For the text-containing cell, return its midpoint in [x, y] coordinate format. 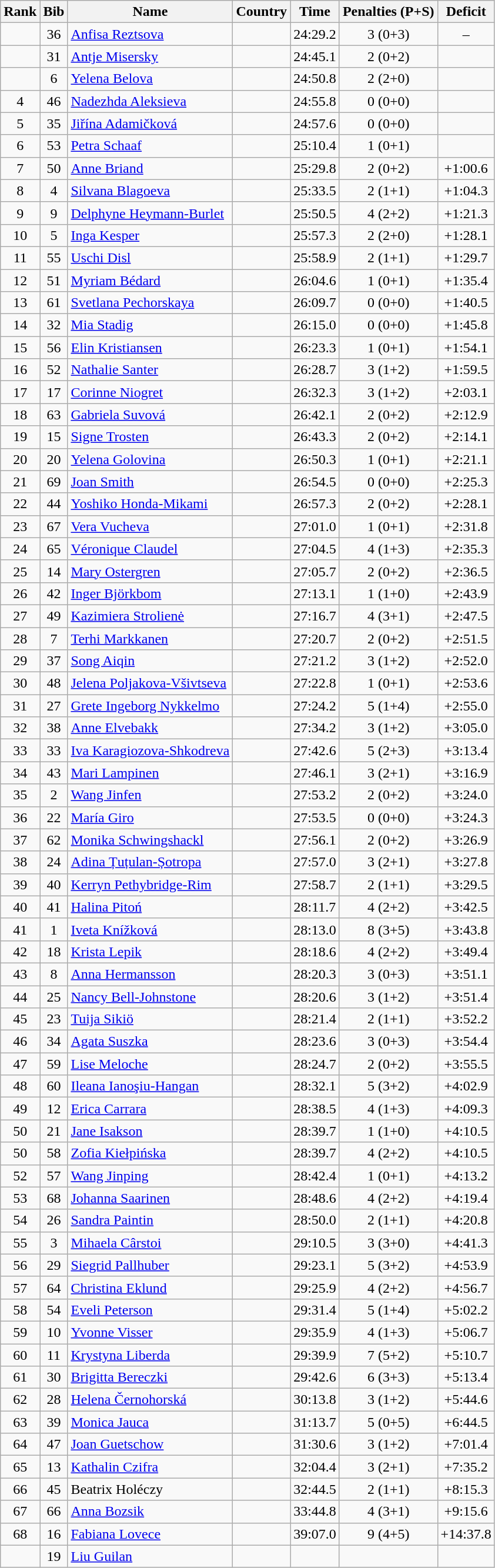
Iva Karagiozova-Shkodreva [150, 750]
Name [150, 12]
Vera Vucheva [150, 526]
Rank [20, 12]
Brigitta Bereczki [150, 1377]
+2:21.1 [466, 459]
Inga Kesper [150, 235]
+1:28.1 [466, 235]
Antje Misersky [150, 56]
31:13.7 [315, 1422]
+2:51.5 [466, 638]
Krystyna Liberda [150, 1355]
+4:20.8 [466, 1220]
25:58.9 [315, 258]
33:44.8 [315, 1512]
29:35.9 [315, 1332]
Anfisa Reztsova [150, 34]
Terhi Markkanen [150, 638]
27:56.1 [315, 840]
Anne Elvebakk [150, 728]
Silvana Blagoeva [150, 191]
27:04.5 [315, 549]
27:58.7 [315, 885]
Gabriela Suvová [150, 415]
+3:51.1 [466, 974]
+1:21.3 [466, 213]
+2:36.5 [466, 571]
+4:13.2 [466, 1176]
+3:05.0 [466, 728]
Yelena Belova [150, 79]
Time [315, 12]
28:20.3 [315, 974]
28:32.1 [315, 1086]
5 (2+3) [388, 750]
+9:15.6 [466, 1512]
Kerryn Pethybridge-Rim [150, 885]
Ileana Ianoşiu-Hangan [150, 1086]
26:32.3 [315, 392]
+2:14.1 [466, 437]
Kathalin Czifra [150, 1467]
Agata Suszka [150, 1042]
32:04.4 [315, 1467]
51 [54, 281]
Fabiana Lovece [150, 1534]
Wang Jinfen [150, 795]
28:23.6 [315, 1042]
Wang Jinping [150, 1176]
+3:26.9 [466, 840]
26:54.5 [315, 482]
– [466, 34]
Eveli Peterson [150, 1310]
+4:56.7 [466, 1287]
27:13.1 [315, 593]
Corinne Niogret [150, 392]
24:45.1 [315, 56]
+5:44.6 [466, 1400]
27:22.8 [315, 683]
+2:12.9 [466, 415]
+3:49.4 [466, 952]
24:29.2 [315, 34]
+1:54.1 [466, 348]
María Giro [150, 818]
Siegrid Pallhuber [150, 1265]
+3:54.4 [466, 1042]
+3:43.8 [466, 929]
+2:03.1 [466, 392]
26:04.6 [315, 281]
+3:55.5 [466, 1064]
32:44.5 [315, 1489]
Myriam Bédard [150, 281]
Petra Schaaf [150, 146]
Mia Stadig [150, 325]
Svetlana Pechorskaya [150, 303]
27:42.6 [315, 750]
25:29.8 [315, 168]
24:55.8 [315, 101]
+3:51.4 [466, 997]
Monica Jauca [150, 1422]
2 [54, 795]
Krista Lepik [150, 952]
+2:55.0 [466, 706]
Jiřína Adamičková [150, 124]
39:07.0 [315, 1534]
Lise Meloche [150, 1064]
+1:35.4 [466, 281]
1 [54, 929]
+7:35.2 [466, 1467]
Monika Schwingshackl [150, 840]
9 (4+5) [388, 1534]
+2:43.9 [466, 593]
+1:59.5 [466, 370]
29:39.9 [315, 1355]
28:13.0 [315, 929]
25:50.5 [315, 213]
29:10.5 [315, 1243]
Zofia Kiełpińska [150, 1153]
29:42.6 [315, 1377]
27:16.7 [315, 616]
+3:52.2 [466, 1019]
25:57.3 [315, 235]
+3:29.5 [466, 885]
+4:53.9 [466, 1265]
29:23.1 [315, 1265]
Delphyne Heymann-Burlet [150, 213]
6 (3+3) [388, 1377]
+3:24.0 [466, 795]
+2:28.1 [466, 504]
28:48.6 [315, 1198]
Inger Björkbom [150, 593]
28:21.4 [315, 1019]
+4:09.3 [466, 1109]
29:31.4 [315, 1310]
+1:00.6 [466, 168]
Liu Guilan [150, 1556]
26:50.3 [315, 459]
Country [262, 12]
28:11.7 [315, 907]
27:53.2 [315, 795]
25:33.5 [315, 191]
+4:19.4 [466, 1198]
Yoshiko Honda-Mikami [150, 504]
Nancy Bell-Johnstone [150, 997]
Joan Smith [150, 482]
+7:01.4 [466, 1444]
+3:24.3 [466, 818]
27:21.2 [315, 661]
Johanna Saarinen [150, 1198]
Jane Isakson [150, 1131]
+5:13.4 [466, 1377]
Nadezhda Aleksieva [150, 101]
24:50.8 [315, 79]
28:24.7 [315, 1064]
Kazimiera Strolienė [150, 616]
Mary Ostergren [150, 571]
Tuija Sikiö [150, 1019]
27:20.7 [315, 638]
7 (5+2) [388, 1355]
3 [54, 1243]
25:10.4 [315, 146]
27:34.2 [315, 728]
+14:37.8 [466, 1534]
Iveta Knížková [150, 929]
24:57.6 [315, 124]
Deficit [466, 12]
27:53.5 [315, 818]
28:20.6 [315, 997]
+1:45.8 [466, 325]
26:28.7 [315, 370]
Bib [54, 12]
28:42.4 [315, 1176]
69 [54, 482]
+3:16.9 [466, 773]
+2:25.3 [466, 482]
Uschi Disl [150, 258]
Christina Eklund [150, 1287]
30:13.8 [315, 1400]
28:50.0 [315, 1220]
26:23.3 [315, 348]
Mihaela Cârstoi [150, 1243]
+1:29.7 [466, 258]
8 (3+5) [388, 929]
5 (0+5) [388, 1422]
Anna Hermansson [150, 974]
Anna Bozsik [150, 1512]
+1:04.3 [466, 191]
Joan Guetschow [150, 1444]
26:43.3 [315, 437]
Penalties (P+S) [388, 12]
Mari Lampinen [150, 773]
Halina Pitoń [150, 907]
29:25.9 [315, 1287]
+3:42.5 [466, 907]
27:46.1 [315, 773]
+5:06.7 [466, 1332]
27:01.0 [315, 526]
+5:10.7 [466, 1355]
+2:47.5 [466, 616]
26:15.0 [315, 325]
28:18.6 [315, 952]
+8:15.3 [466, 1489]
+2:52.0 [466, 661]
Song Aiqin [150, 661]
26:57.3 [315, 504]
26:42.1 [315, 415]
+4:02.9 [466, 1086]
Véronique Claudel [150, 549]
Beatrix Holéczy [150, 1489]
+1:40.5 [466, 303]
Elin Kristiansen [150, 348]
Signe Trosten [150, 437]
Adina Țuțulan-Șotropa [150, 862]
27:05.7 [315, 571]
Anne Briand [150, 168]
+4:41.3 [466, 1243]
31:30.6 [315, 1444]
Yelena Golovina [150, 459]
3 (3+0) [388, 1243]
Nathalie Santer [150, 370]
+5:02.2 [466, 1310]
Helena Černohorská [150, 1400]
+3:13.4 [466, 750]
28:38.5 [315, 1109]
Erica Carrara [150, 1109]
26:09.7 [315, 303]
+2:35.3 [466, 549]
+2:53.6 [466, 683]
Yvonne Visser [150, 1332]
Grete Ingeborg Nykkelmo [150, 706]
27:57.0 [315, 862]
27:24.2 [315, 706]
+6:44.5 [466, 1422]
Sandra Paintin [150, 1220]
+2:31.8 [466, 526]
+3:27.8 [466, 862]
Jelena Poljakova-Všivtseva [150, 683]
